Scan for the cell matching the given text and deliver its [x, y] coordinate at center. 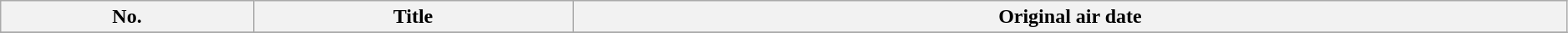
No. [127, 17]
Title [413, 17]
Original air date [1071, 17]
